Determine the (x, y) coordinate at the center of the cell enclosing the given text.  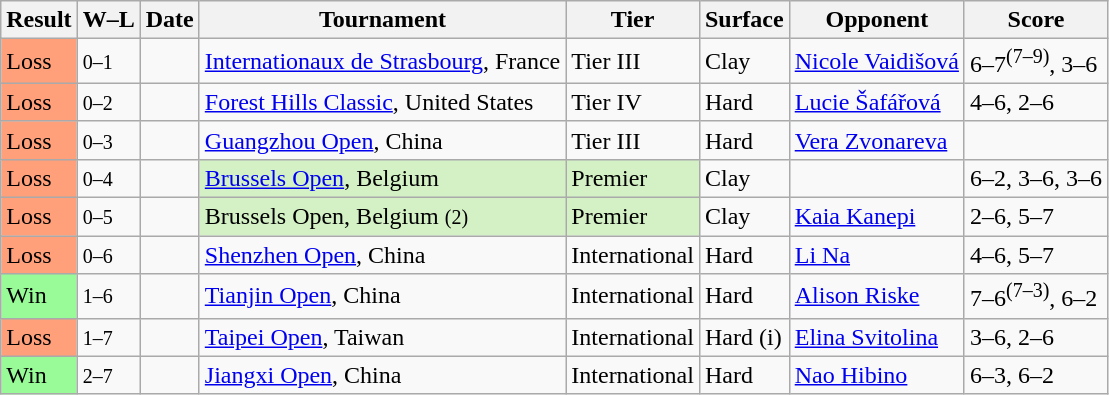
4–6, 2–6 (1036, 102)
2–7 (108, 375)
Brussels Open, Belgium (382, 178)
6–3, 6–2 (1036, 375)
Opponent (876, 20)
0–2 (108, 102)
0–6 (108, 255)
3–6, 2–6 (1036, 337)
Li Na (876, 255)
Shenzhen Open, China (382, 255)
Brussels Open, Belgium (2) (382, 217)
Lucie Šafářová (876, 102)
Tianjin Open, China (382, 296)
4–6, 5–7 (1036, 255)
1–6 (108, 296)
Forest Hills Classic, United States (382, 102)
Date (170, 20)
0–1 (108, 62)
Tier IV (633, 102)
Tier (633, 20)
Result (39, 20)
Tournament (382, 20)
Internationaux de Strasbourg, France (382, 62)
Surface (744, 20)
7–6(7–3), 6–2 (1036, 296)
Guangzhou Open, China (382, 140)
0–3 (108, 140)
Vera Zvonareva (876, 140)
6–2, 3–6, 3–6 (1036, 178)
6–7(7–9), 3–6 (1036, 62)
0–4 (108, 178)
Kaia Kanepi (876, 217)
Hard (i) (744, 337)
2–6, 5–7 (1036, 217)
Elina Svitolina (876, 337)
Nicole Vaidišová (876, 62)
Score (1036, 20)
Nao Hibino (876, 375)
Jiangxi Open, China (382, 375)
0–5 (108, 217)
Alison Riske (876, 296)
1–7 (108, 337)
Taipei Open, Taiwan (382, 337)
W–L (108, 20)
